Identify which cell holds the provided text, then report its [x, y] central coordinate. 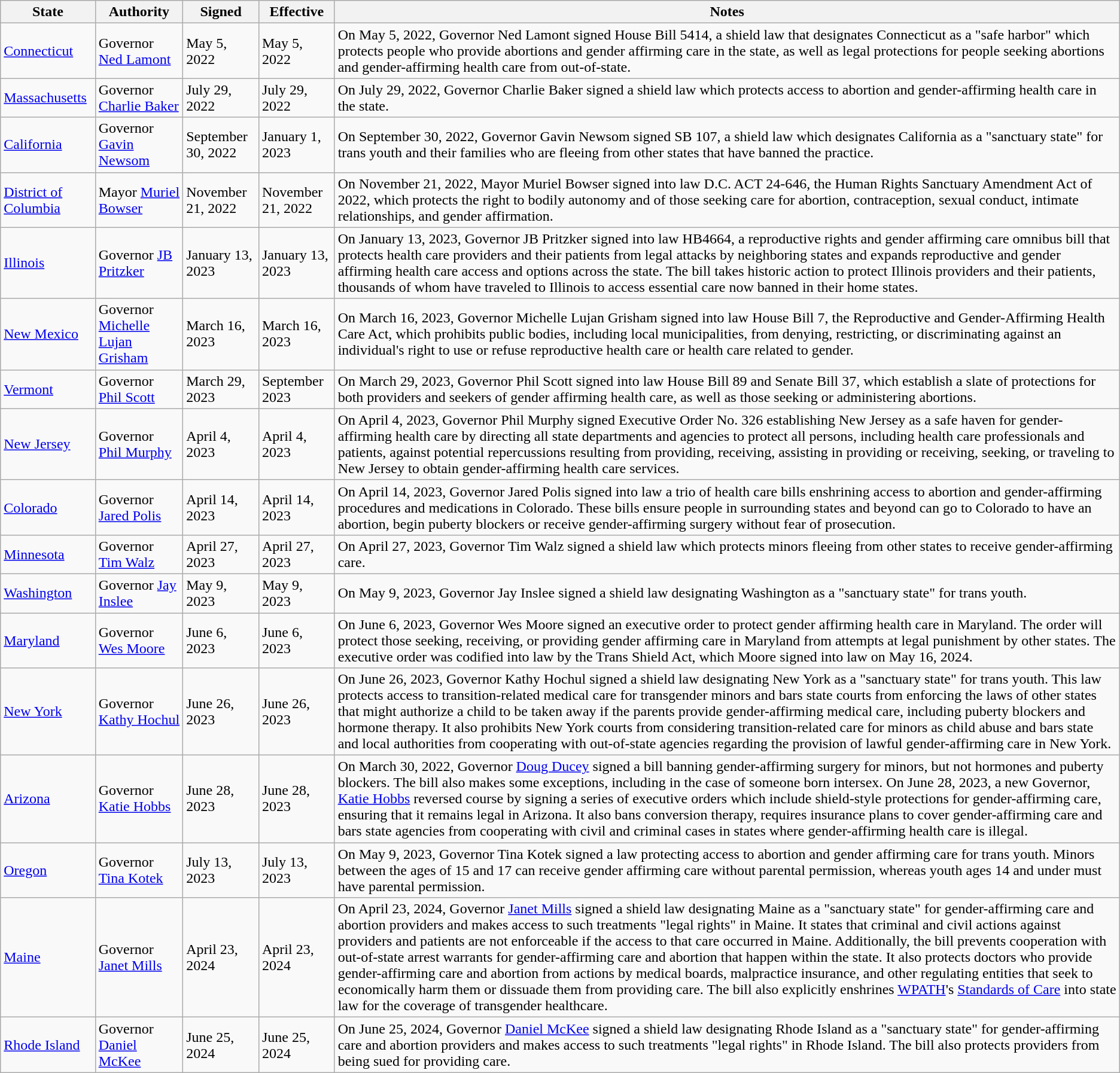
Arizona [48, 799]
On July 29, 2022, Governor Charlie Baker signed a shield law which protects access to abortion and gender-affirming health care in the state. [727, 98]
Governor Janet Mills [139, 958]
Governor Ned Lamont [139, 51]
Governor Phil Scott [139, 389]
Mayor Muriel Bowser [139, 200]
New York [48, 712]
Governor JB Pritzker [139, 263]
September 30, 2022 [221, 145]
Maryland [48, 640]
On May 9, 2023, Governor Jay Inslee signed a shield law designating Washington as a "sanctuary state" for trans youth. [727, 593]
Governor Tim Walz [139, 554]
Governor Wes Moore [139, 640]
Vermont [48, 389]
Oregon [48, 870]
Illinois [48, 263]
Governor Phil Murphy [139, 444]
Governor Gavin Newsom [139, 145]
Colorado [48, 507]
Governor Michelle Lujan Grisham [139, 334]
California [48, 145]
Notes [727, 12]
Authority [139, 12]
Governor Jay Inslee [139, 593]
Maine [48, 958]
Signed [221, 12]
Governor Daniel McKee [139, 1045]
Effective [297, 12]
September 2023 [297, 389]
Washington [48, 593]
Governor Charlie Baker [139, 98]
Governor Jared Polis [139, 507]
New Jersey [48, 444]
January 1, 2023 [297, 145]
Rhode Island [48, 1045]
District of Columbia [48, 200]
On April 27, 2023, Governor Tim Walz signed a shield law which protects minors fleeing from other states to receive gender-affirming care. [727, 554]
State [48, 12]
Governor Tina Kotek [139, 870]
March 29, 2023 [221, 389]
Governor Katie Hobbs [139, 799]
New Mexico [48, 334]
Massachusetts [48, 98]
Minnesota [48, 554]
Governor Kathy Hochul [139, 712]
Connecticut [48, 51]
